Extract the [x, y] coordinate from the center of the cell holding the provided text.  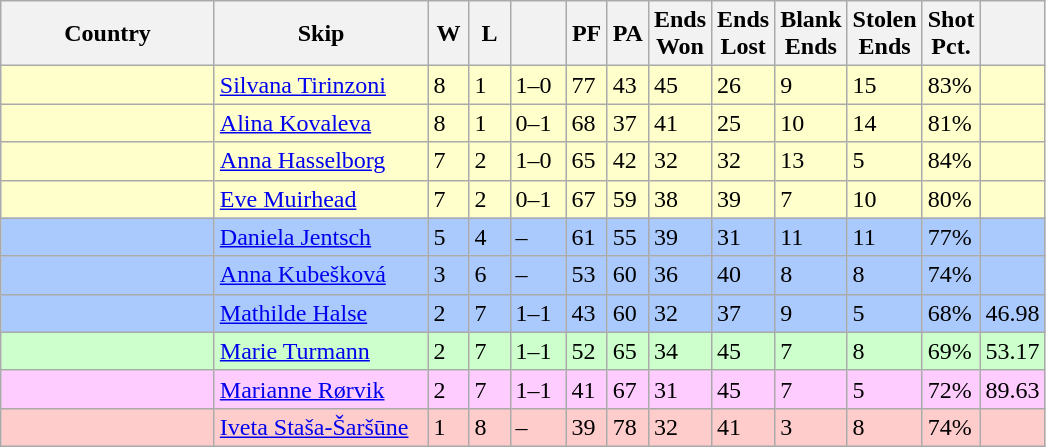
15 [884, 85]
40 [744, 275]
Skip [321, 34]
78 [628, 427]
4 [490, 237]
55 [628, 237]
59 [628, 199]
L [490, 34]
77% [951, 237]
W [448, 34]
Iveta Staša-Šaršūne [321, 427]
Anna Hasselborg [321, 161]
Blank Ends [811, 34]
26 [744, 85]
25 [744, 123]
Marianne Rørvik [321, 389]
72% [951, 389]
89.63 [1012, 389]
Silvana Tirinzoni [321, 85]
61 [586, 237]
Country [108, 34]
Alina Kovaleva [321, 123]
Shot Pct. [951, 34]
84% [951, 161]
34 [680, 351]
36 [680, 275]
PA [628, 34]
83% [951, 85]
52 [586, 351]
46.98 [1012, 313]
80% [951, 199]
Marie Turmann [321, 351]
53 [586, 275]
81% [951, 123]
PF [586, 34]
69% [951, 351]
6 [490, 275]
68% [951, 313]
68 [586, 123]
Daniela Jentsch [321, 237]
42 [628, 161]
Ends Won [680, 34]
53.17 [1012, 351]
Ends Lost [744, 34]
Anna Kubešková [321, 275]
77 [586, 85]
Stolen Ends [884, 34]
14 [884, 123]
38 [680, 199]
13 [811, 161]
Eve Muirhead [321, 199]
Mathilde Halse [321, 313]
